Determine the [X, Y] coordinate at the center of the cell enclosing the given text.  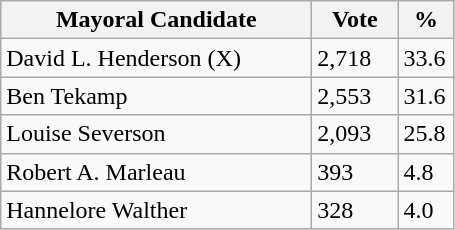
2,093 [355, 134]
Hannelore Walther [156, 210]
Mayoral Candidate [156, 20]
Ben Tekamp [156, 96]
393 [355, 172]
33.6 [426, 58]
Louise Severson [156, 134]
Robert A. Marleau [156, 172]
31.6 [426, 96]
Vote [355, 20]
4.8 [426, 172]
25.8 [426, 134]
% [426, 20]
2,553 [355, 96]
2,718 [355, 58]
4.0 [426, 210]
David L. Henderson (X) [156, 58]
328 [355, 210]
